Capture the cell that displays the provided text and extract its [x, y] central coordinate. 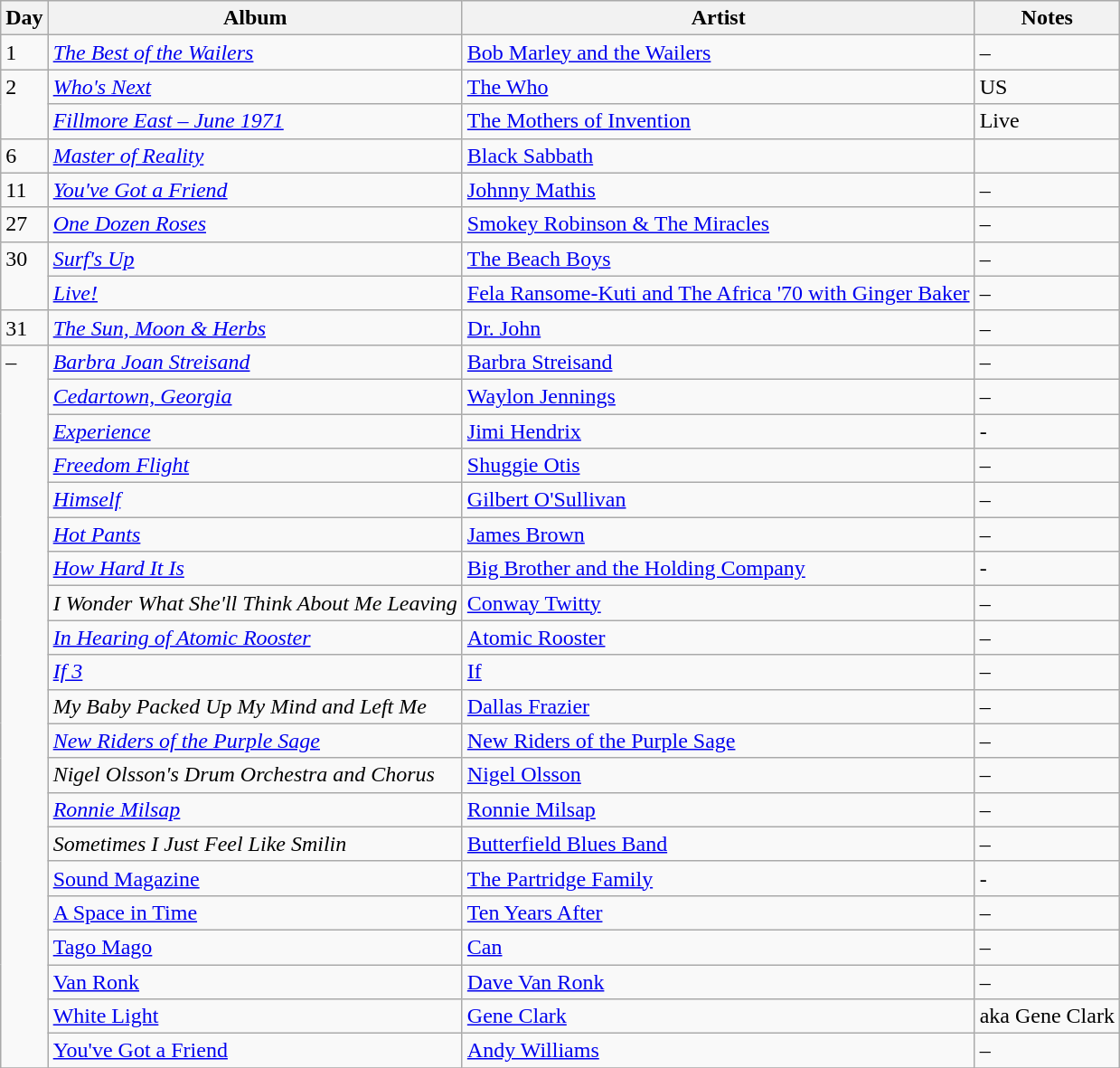
Artist [718, 18]
Dallas Frazier [718, 706]
6 [24, 156]
Bob Marley and the Wailers [718, 52]
Who's Next [255, 87]
Ten Years After [718, 912]
Freedom Flight [255, 466]
Day [24, 18]
Dave Van Ronk [718, 981]
Shuggie Otis [718, 466]
I Wonder What She'll Think About Me Leaving [255, 603]
27 [24, 224]
Himself [255, 500]
Van Ronk [255, 981]
Album [255, 18]
Barbra Joan Streisand [255, 362]
The Partridge Family [718, 878]
31 [24, 327]
Master of Reality [255, 156]
Gene Clark [718, 1016]
Live [1047, 121]
Barbra Streisand [718, 362]
Waylon Jennings [718, 396]
11 [24, 190]
Johnny Mathis [718, 190]
Nigel Olsson [718, 775]
A Space in Time [255, 912]
aka Gene Clark [1047, 1016]
My Baby Packed Up My Mind and Left Me [255, 706]
Notes [1047, 18]
Smokey Robinson & The Miracles [718, 224]
Atomic Rooster [718, 638]
The Best of the Wailers [255, 52]
Nigel Olsson's Drum Orchestra and Chorus [255, 775]
30 [24, 276]
1 [24, 52]
Sound Magazine [255, 878]
Fillmore East – June 1971 [255, 121]
Butterfield Blues Band [718, 844]
US [1047, 87]
Jimi Hendrix [718, 431]
Black Sabbath [718, 156]
The Who [718, 87]
James Brown [718, 534]
Fela Ransome-Kuti and The Africa '70 with Ginger Baker [718, 293]
One Dozen Roses [255, 224]
How Hard It Is [255, 569]
Hot Pants [255, 534]
Live! [255, 293]
The Sun, Moon & Herbs [255, 327]
Sometimes I Just Feel Like Smilin [255, 844]
Tago Mago [255, 947]
In Hearing of Atomic Rooster [255, 638]
Cedartown, Georgia [255, 396]
2 [24, 104]
Andy Williams [718, 1051]
Can [718, 947]
Conway Twitty [718, 603]
The Beach Boys [718, 259]
Gilbert O'Sullivan [718, 500]
Experience [255, 431]
Big Brother and the Holding Company [718, 569]
The Mothers of Invention [718, 121]
If [718, 672]
Surf's Up [255, 259]
White Light [255, 1016]
Dr. John [718, 327]
If 3 [255, 672]
